Scan for the cell matching the given text and deliver its (x, y) coordinate at center. 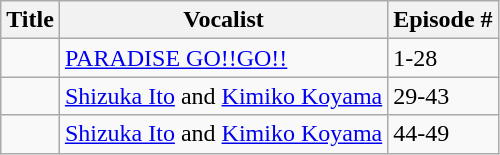
Title (30, 20)
Episode # (443, 20)
Vocalist (223, 20)
44-49 (443, 134)
1-28 (443, 58)
PARADISE GO!!GO!! (223, 58)
29-43 (443, 96)
